Find where the given text appears and provide that cell's center as (X, Y) coordinate. 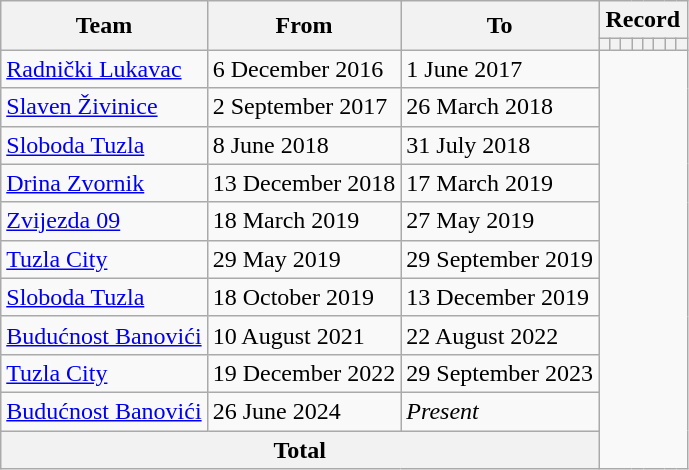
22 August 2022 (500, 335)
Record (642, 20)
18 October 2019 (304, 297)
8 June 2018 (304, 145)
Drina Zvornik (104, 183)
19 December 2022 (304, 373)
31 July 2018 (500, 145)
29 September 2023 (500, 373)
10 August 2021 (304, 335)
To (500, 26)
29 May 2019 (304, 259)
2 September 2017 (304, 107)
Zvijezda 09 (104, 221)
From (304, 26)
13 December 2018 (304, 183)
Team (104, 26)
29 September 2019 (500, 259)
17 March 2019 (500, 183)
26 March 2018 (500, 107)
13 December 2019 (500, 297)
Total (300, 449)
Present (500, 411)
1 June 2017 (500, 69)
26 June 2024 (304, 411)
18 March 2019 (304, 221)
27 May 2019 (500, 221)
Radnički Lukavac (104, 69)
6 December 2016 (304, 69)
Slaven Živinice (104, 107)
